Find where the given text appears and provide that cell's center as (X, Y) coordinate. 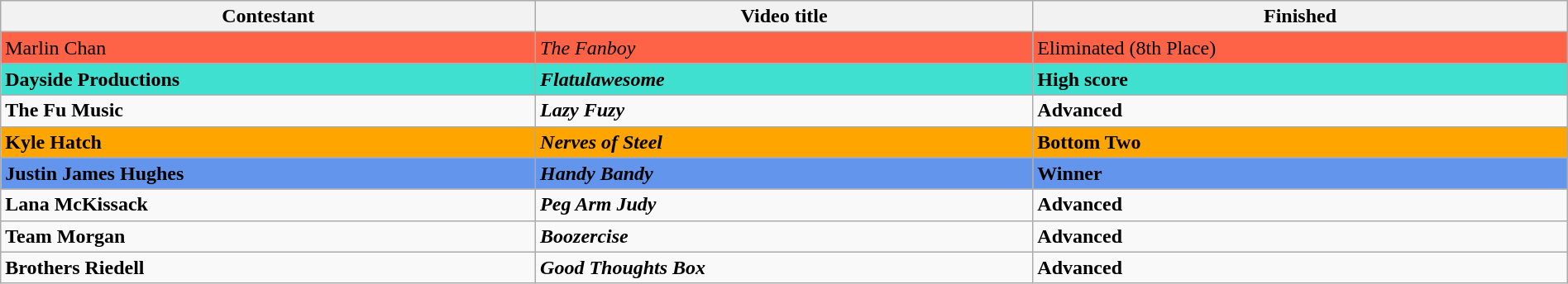
Lazy Fuzy (784, 111)
Lana McKissack (268, 205)
Video title (784, 17)
Justin James Hughes (268, 173)
Nerves of Steel (784, 142)
Boozercise (784, 236)
Peg Arm Judy (784, 205)
The Fanboy (784, 48)
Eliminated (8th Place) (1300, 48)
Team Morgan (268, 236)
Finished (1300, 17)
Winner (1300, 173)
Dayside Productions (268, 79)
Good Thoughts Box (784, 267)
Handy Bandy (784, 173)
High score (1300, 79)
Marlin Chan (268, 48)
Brothers Riedell (268, 267)
Bottom Two (1300, 142)
Contestant (268, 17)
Flatulawesome (784, 79)
The Fu Music (268, 111)
Kyle Hatch (268, 142)
